Scan for the cell matching the given text and deliver its [x, y] coordinate at center. 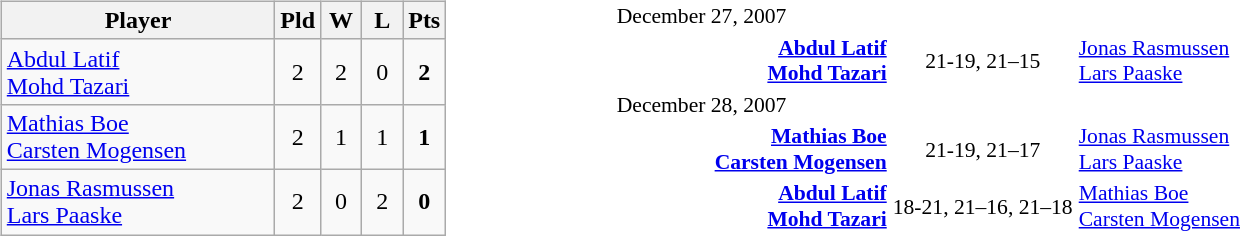
21-19, 21–15 [982, 61]
Pld [298, 20]
W [342, 20]
L [382, 20]
Jonas Rasmussen Lars Paaske [138, 202]
Pts [424, 20]
21-19, 21–17 [982, 149]
Player [138, 20]
18-21, 21–16, 21–18 [982, 206]
